Extract the [X, Y] coordinate from the center of the cell holding the provided text.  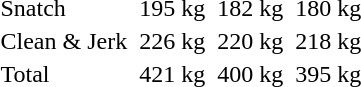
226 kg [172, 41]
220 kg [250, 41]
